Search for the cell housing the specified text and yield its [x, y] center coordinate. 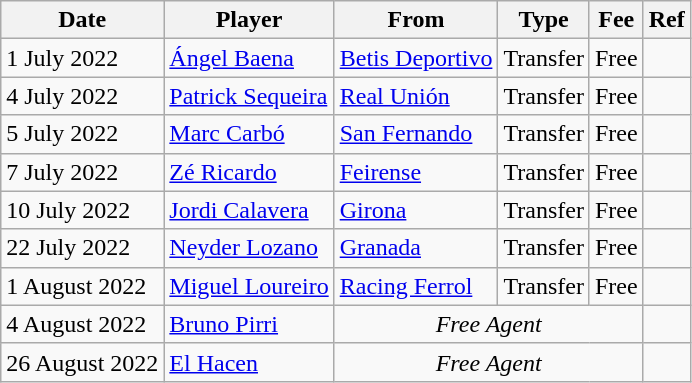
From [416, 20]
Ángel Baena [249, 58]
26 August 2022 [82, 362]
1 July 2022 [82, 58]
1 August 2022 [82, 286]
Betis Deportivo [416, 58]
Bruno Pirri [249, 324]
7 July 2022 [82, 172]
Real Unión [416, 96]
5 July 2022 [82, 134]
Racing Ferrol [416, 286]
Neyder Lozano [249, 248]
10 July 2022 [82, 210]
Ref [666, 20]
4 July 2022 [82, 96]
Type [544, 20]
Jordi Calavera [249, 210]
4 August 2022 [82, 324]
Patrick Sequeira [249, 96]
El Hacen [249, 362]
Marc Carbó [249, 134]
Feirense [416, 172]
Fee [616, 20]
22 July 2022 [82, 248]
Date [82, 20]
Zé Ricardo [249, 172]
Player [249, 20]
Miguel Loureiro [249, 286]
San Fernando [416, 134]
Girona [416, 210]
Granada [416, 248]
